Search for the cell housing the specified text and yield its (X, Y) center coordinate. 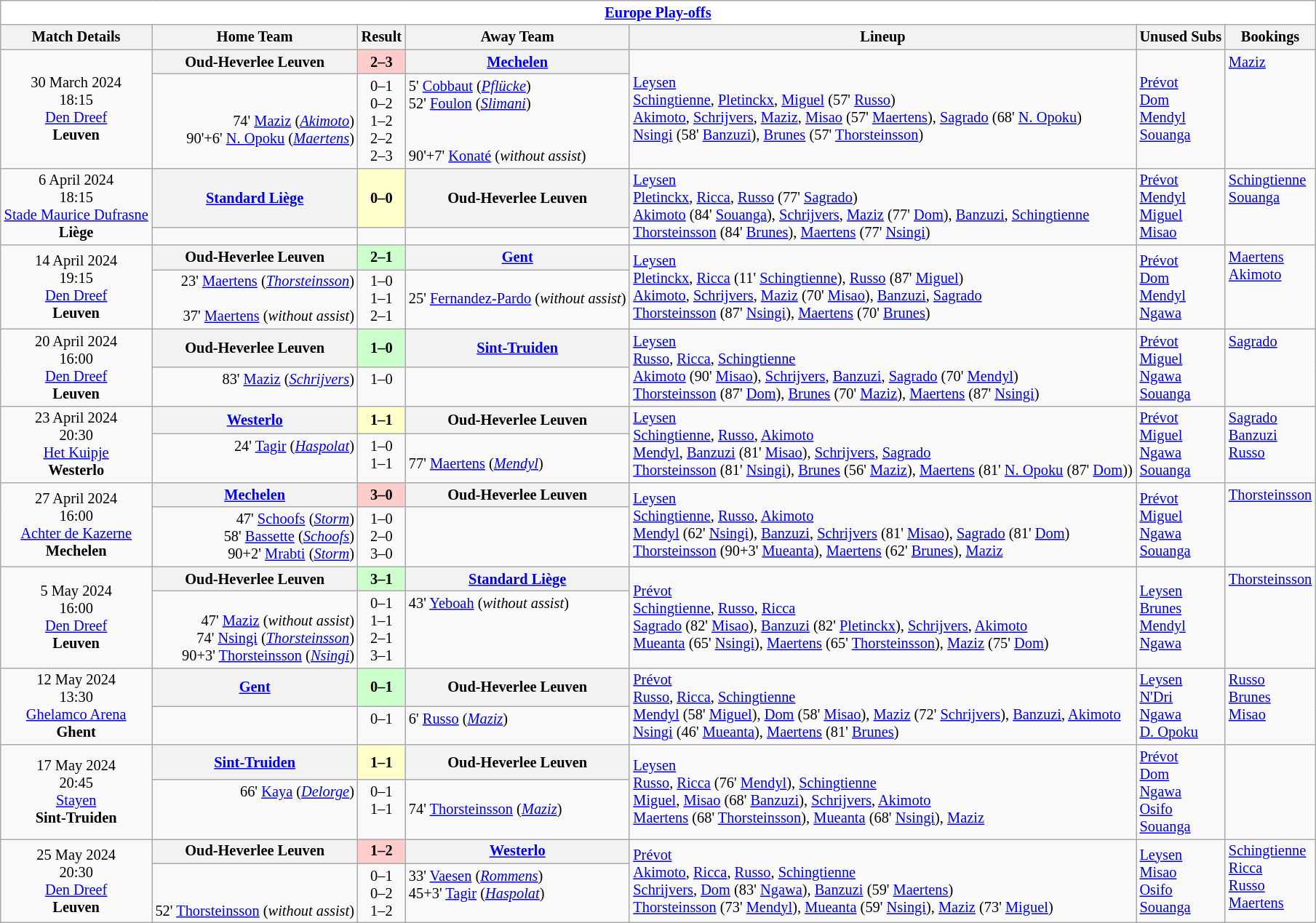
3–1 (381, 579)
Sagrado Banzuzi Russo (1270, 444)
3–0 (381, 495)
47' Maziz (without assist)74' Nsingi (Thorsteinsson)90+3' Thorsteinsson (Nsingi) (255, 629)
0–10–21–2 (381, 893)
1–2 (381, 851)
74' Maziz (Akimoto)90'+6' N. Opoku (Maertens) (255, 121)
0–11–12–13–1 (381, 629)
0–11–1 (381, 809)
0–10–21–22–22–3 (381, 121)
5 May 202416:00Den DreefLeuven (76, 617)
Sagrado (1270, 367)
20 April 202416:00Den DreefLeuven (76, 367)
Match Details (76, 37)
25 May 202420:30Den DreefLeuven (76, 880)
PrévotDomMendylSouanga (1181, 109)
17 May 202420:45StayenSint-Truiden (76, 792)
1–02–03–0 (381, 537)
Away Team (517, 37)
66' Kaya (Delorge) (255, 809)
12 May 202413:30Ghelamco ArenaGhent (76, 706)
24' Tagir (Haspolat) (255, 458)
Russo Brunes Misao (1270, 706)
Unused Subs (1181, 37)
LeysenN'DriNgawaD. Opoku (1181, 706)
Result (381, 37)
43' Yeboah (without assist) (517, 629)
77' Maertens (Mendyl) (517, 458)
Maziz (1270, 109)
6' Russo (Maziz) (517, 726)
Schingtienne Souanga (1270, 207)
23' Maertens (Thorsteinsson)37' Maertens (without assist) (255, 299)
PrévotMendylMiguelMisao (1181, 207)
Home Team (255, 37)
PrévotDomNgawaOsifoSouanga (1181, 792)
Lineup (882, 37)
6 April 202418:15Stade Maurice DufrasneLiège (76, 207)
83' Maziz (Schrijvers) (255, 387)
0–0 (381, 198)
74' Thorsteinsson (Maziz) (517, 809)
5' Cobbaut (Pflücke)52' Foulon (Slimani)90'+7' Konaté (without assist) (517, 121)
LeysenMisaoOsifoSouanga (1181, 880)
Maertens Akimoto (1270, 287)
1–01–1 (381, 458)
14 April 202419:15Den DreefLeuven (76, 287)
PrévotDomMendylNgawa (1181, 287)
52' Thorsteinsson (without assist) (255, 893)
47' Schoofs (Storm)58' Bassette (Schoofs)90+2' Mrabti (Storm) (255, 537)
LeysenBrunesMendylNgawa (1181, 617)
25' Fernandez-Pardo (without assist) (517, 299)
Schingtienne Ricca Russo Maertens (1270, 880)
27 April 202416:00Achter de KazerneMechelen (76, 524)
1–01–12–1 (381, 299)
2–1 (381, 257)
2–3 (381, 62)
Europe Play-offs (658, 12)
23 April 202420:30Het KuipjeWesterlo (76, 444)
30 March 202418:15Den DreefLeuven (76, 109)
33' Vaesen (Rommens)45+3' Tagir (Haspolat) (517, 893)
Bookings (1270, 37)
